Return the (X, Y) coordinate for the center point of the cell that contains the specified text.  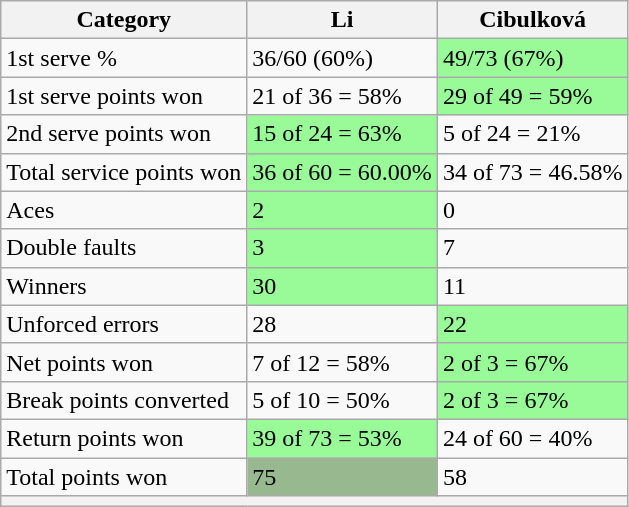
1st serve % (124, 58)
34 of 73 = 46.58% (532, 172)
0 (532, 210)
36/60 (60%) (342, 58)
Return points won (124, 438)
39 of 73 = 53% (342, 438)
22 (532, 324)
Aces (124, 210)
30 (342, 286)
24 of 60 = 40% (532, 438)
7 of 12 = 58% (342, 362)
15 of 24 = 63% (342, 134)
3 (342, 248)
Li (342, 20)
58 (532, 477)
Cibulková (532, 20)
5 of 24 = 21% (532, 134)
Winners (124, 286)
49/73 (67%) (532, 58)
Break points converted (124, 400)
Category (124, 20)
7 (532, 248)
2nd serve points won (124, 134)
28 (342, 324)
Net points won (124, 362)
Unforced errors (124, 324)
36 of 60 = 60.00% (342, 172)
Double faults (124, 248)
29 of 49 = 59% (532, 96)
11 (532, 286)
1st serve points won (124, 96)
Total service points won (124, 172)
75 (342, 477)
2 (342, 210)
5 of 10 = 50% (342, 400)
21 of 36 = 58% (342, 96)
Total points won (124, 477)
